For the text-containing cell, return its midpoint in (x, y) coordinate format. 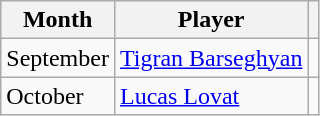
Tigran Barseghyan (211, 58)
Player (211, 20)
September (58, 58)
Month (58, 20)
Lucas Lovat (211, 96)
October (58, 96)
